Scan for the cell matching the given text and deliver its (x, y) coordinate at center. 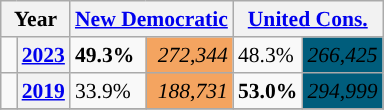
272,344 (190, 55)
49.3% (108, 55)
294,999 (342, 91)
Year (36, 19)
53.0% (268, 91)
2019 (44, 91)
188,731 (190, 91)
New Democratic (152, 19)
33.9% (108, 91)
48.3% (268, 55)
United Cons. (308, 19)
266,425 (342, 55)
2023 (44, 55)
